Determine the (x, y) coordinate at the center of the cell enclosing the given text.  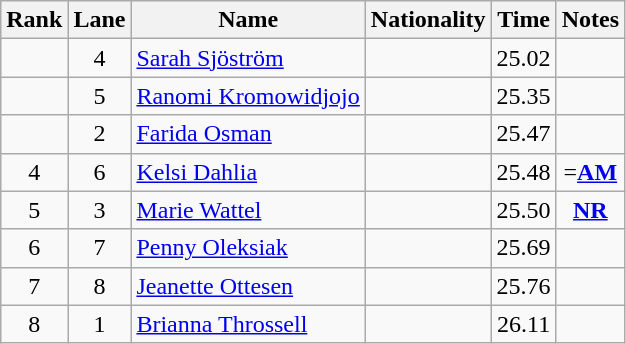
Brianna Throssell (248, 324)
2 (100, 134)
Penny Oleksiak (248, 248)
25.35 (524, 96)
NR (590, 210)
Notes (590, 20)
1 (100, 324)
Kelsi Dahlia (248, 172)
25.50 (524, 210)
Farida Osman (248, 134)
Marie Wattel (248, 210)
Lane (100, 20)
25.02 (524, 58)
25.47 (524, 134)
3 (100, 210)
Nationality (428, 20)
Rank (34, 20)
Sarah Sjöström (248, 58)
26.11 (524, 324)
25.76 (524, 286)
Jeanette Ottesen (248, 286)
25.69 (524, 248)
Time (524, 20)
=AM (590, 172)
25.48 (524, 172)
Ranomi Kromowidjojo (248, 96)
Name (248, 20)
